Provide the [x, y] coordinate of the cell's center where the given text is located.  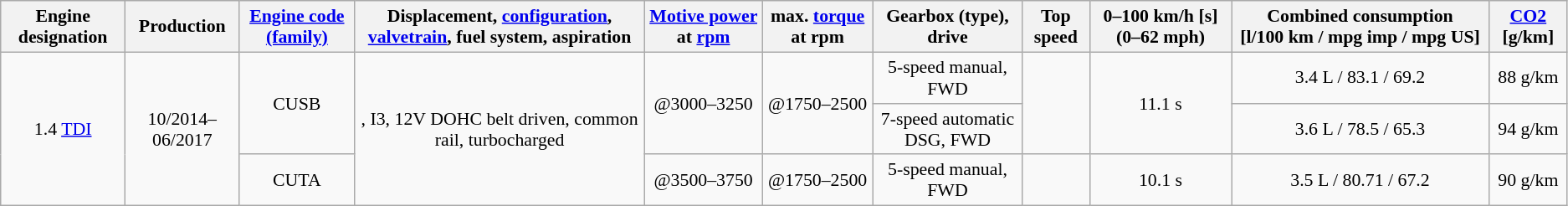
10/2014–06/2017 [182, 129]
max. torque at rpm [818, 25]
88 g/km [1528, 77]
Engine code (family) [296, 25]
CO2 [g/km] [1528, 25]
@3000–3250 [704, 103]
90 g/km [1528, 179]
3.5 L / 80.71 / 67.2 [1360, 179]
3.4 L / 83.1 / 69.2 [1360, 77]
@3500–3750 [704, 179]
Gearbox (type), drive [948, 25]
11.1 s [1161, 103]
7-speed automatic DSG, FWD [948, 129]
10.1 s [1161, 179]
Motive power at rpm [704, 25]
Production [182, 25]
CUSB [296, 103]
0–100 km/h [s] (0–62 mph) [1161, 25]
3.6 L / 78.5 / 65.3 [1360, 129]
Displacement, configuration, valvetrain, fuel system, aspiration [500, 25]
Engine designation [64, 25]
1.4 TDI [64, 129]
, I3, 12V DOHC belt driven, common rail, turbocharged [500, 129]
CUTA [296, 179]
Top speed [1056, 25]
94 g/km [1528, 129]
Combined consumption [l/100 km / mpg imp / mpg US] [1360, 25]
